Search for the cell housing the specified text and yield its [X, Y] center coordinate. 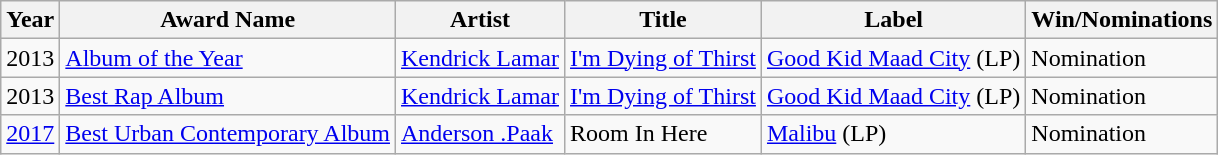
Artist [480, 20]
Album of the Year [228, 58]
Label [893, 20]
Best Rap Album [228, 96]
Best Urban Contemporary Album [228, 134]
2017 [30, 134]
Room In Here [662, 134]
Award Name [228, 20]
Title [662, 20]
Malibu (LP) [893, 134]
Anderson .Paak [480, 134]
Win/Nominations [1122, 20]
Year [30, 20]
